From the cell containing the given text, extract its center point as [X, Y] coordinate. 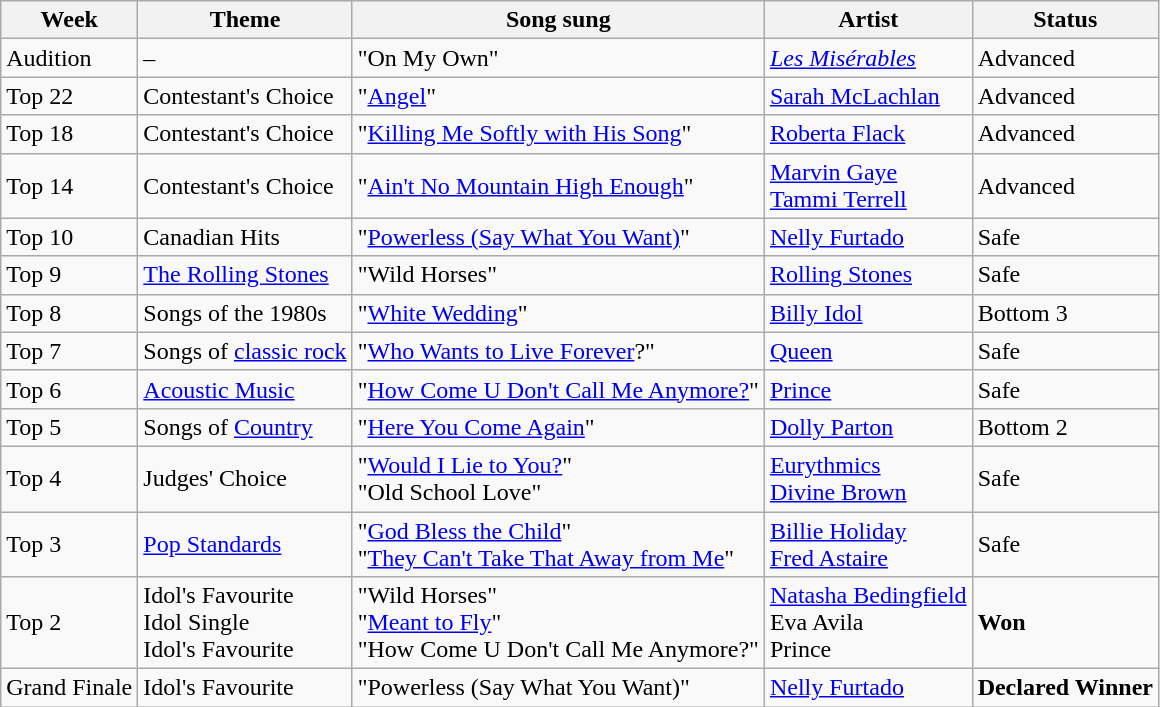
"Ain't No Mountain High Enough" [558, 186]
Audition [70, 58]
"Wild Horses" [558, 275]
Grand Finale [70, 688]
EurythmicsDivine Brown [868, 478]
Songs of classic rock [245, 351]
The Rolling Stones [245, 275]
Top 9 [70, 275]
Song sung [558, 20]
Pop Standards [245, 544]
"Who Wants to Live Forever?" [558, 351]
"Angel" [558, 96]
Top 22 [70, 96]
Week [70, 20]
Acoustic Music [245, 389]
– [245, 58]
Top 4 [70, 478]
Declared Winner [1065, 688]
Top 7 [70, 351]
Top 3 [70, 544]
Judges' Choice [245, 478]
Top 8 [70, 313]
Billy Idol [868, 313]
Natasha BedingfieldEva AvilaPrince [868, 623]
"Killing Me Softly with His Song" [558, 134]
Marvin GayeTammi Terrell [868, 186]
Bottom 2 [1065, 427]
Les Misérables [868, 58]
Artist [868, 20]
"On My Own" [558, 58]
Top 6 [70, 389]
Top 18 [70, 134]
"How Come U Don't Call Me Anymore?" [558, 389]
Top 2 [70, 623]
Songs of the 1980s [245, 313]
Status [1065, 20]
Prince [868, 389]
Top 14 [70, 186]
Queen [868, 351]
"Would I Lie to You?""Old School Love" [558, 478]
Roberta Flack [868, 134]
Top 5 [70, 427]
Top 10 [70, 237]
Canadian Hits [245, 237]
"White Wedding" [558, 313]
Idol's Favourite [245, 688]
Bottom 3 [1065, 313]
Billie HolidayFred Astaire [868, 544]
Theme [245, 20]
Won [1065, 623]
"God Bless the Child""They Can't Take That Away from Me" [558, 544]
Idol's FavouriteIdol SingleIdol's Favourite [245, 623]
"Wild Horses""Meant to Fly""How Come U Don't Call Me Anymore?" [558, 623]
Rolling Stones [868, 275]
"Here You Come Again" [558, 427]
Songs of Country [245, 427]
Dolly Parton [868, 427]
Sarah McLachlan [868, 96]
